Return (X, Y) of the center of cell containing provided text 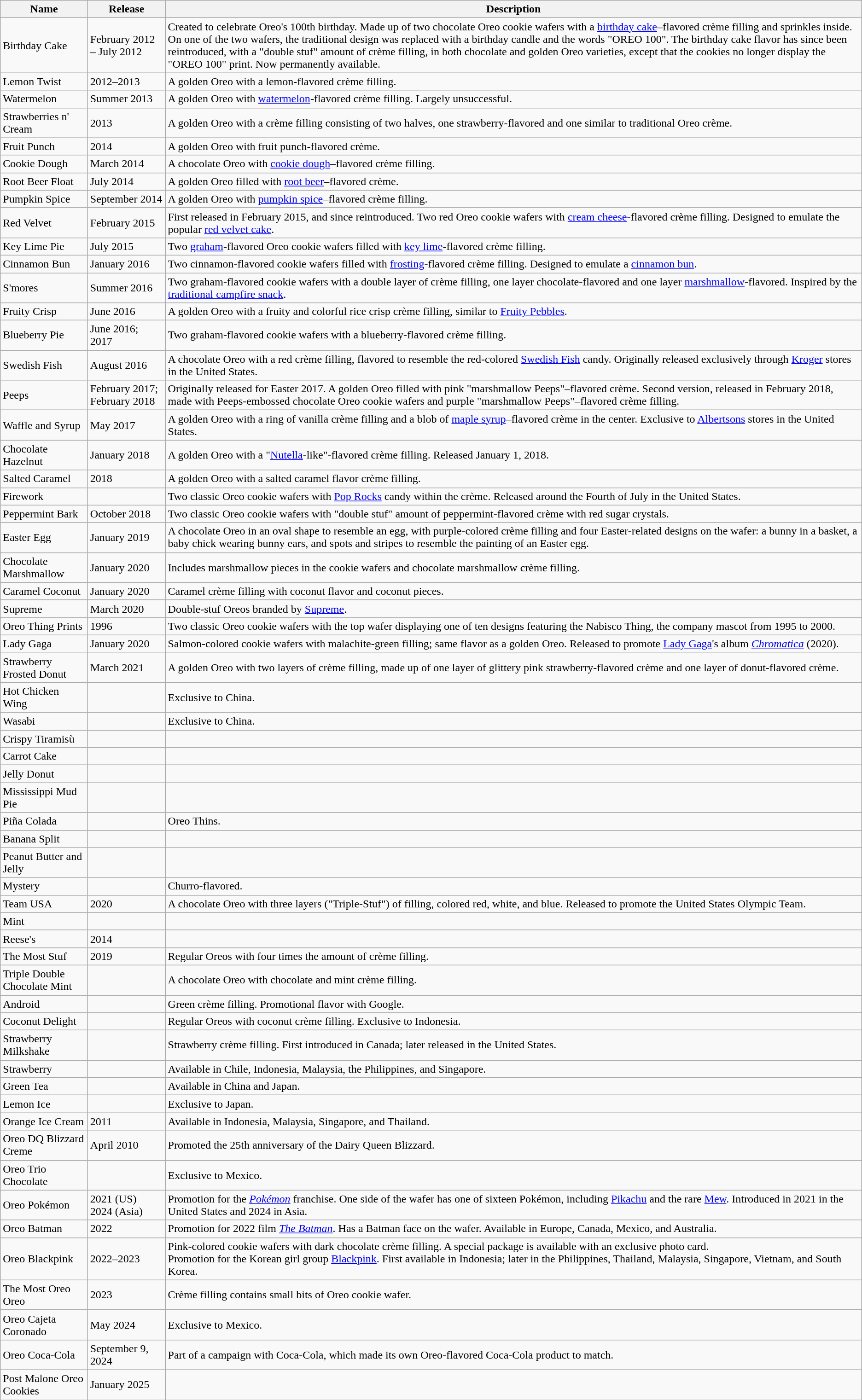
September 9, 2024 (126, 1354)
2022 (126, 1229)
Wasabi (44, 721)
Oreo Cajeta Coronado (44, 1325)
Fruity Crisp (44, 312)
Includes marshmallow pieces in the cookie wafers and chocolate marshmallow crème filling. (513, 567)
Oreo Thing Prints (44, 626)
Oreo Blackpink (44, 1259)
April 2010 (126, 1145)
Description (513, 9)
Fruit Punch (44, 146)
A golden Oreo with a "Nutella-like"-flavored crème filling. Released January 1, 2018. (513, 455)
Waffle and Syrup (44, 425)
2020 (126, 904)
January 2019 (126, 538)
Blueberry Pie (44, 335)
2011 (126, 1121)
August 2016 (126, 366)
Exclusive to Japan. (513, 1104)
Root Beer Float (44, 181)
Two classic Oreo cookie wafers with Pop Rocks candy within the crème. Released around the Fourth of July in the United States. (513, 496)
Part of a campaign with Coca-Cola, which made its own Oreo-flavored Coca-Cola product to match. (513, 1354)
Regular Oreos with four times the amount of crème filling. (513, 956)
Supreme (44, 609)
2022–2023 (126, 1259)
Mississippi Mud Pie (44, 797)
Strawberries n' Cream (44, 122)
2013 (126, 122)
January 2016 (126, 264)
May 2024 (126, 1325)
A golden Oreo with a crème filling consisting of two halves, one strawberry-flavored and one similar to traditional Oreo crème. (513, 122)
2012–2013 (126, 81)
Red Velvet (44, 223)
Name (44, 9)
May 2017 (126, 425)
A chocolate Oreo with chocolate and mint crème filling. (513, 980)
Oreo Batman (44, 1229)
Key Lime Pie (44, 246)
2021 (US)2024 (Asia) (126, 1205)
Green Tea (44, 1086)
A golden Oreo filled with root beer–flavored crème. (513, 181)
Coconut Delight (44, 1022)
Promoted the 25th anniversary of the Dairy Queen Blizzard. (513, 1145)
June 2016; 2017 (126, 335)
Pumpkin Spice (44, 199)
Watermelon (44, 99)
A golden Oreo with fruit punch-flavored crème. (513, 146)
January 2025 (126, 1385)
Salted Caramel (44, 479)
Cookie Dough (44, 164)
January 2018 (126, 455)
Caramel crème filling with coconut flavor and coconut pieces. (513, 591)
Peeps (44, 395)
Birthday Cake (44, 45)
A golden Oreo with pumpkin spice–flavored crème filling. (513, 199)
Carrot Cake (44, 756)
Lady Gaga (44, 644)
Mint (44, 921)
Mystery (44, 886)
Jelly Donut (44, 774)
Easter Egg (44, 538)
Summer 2016 (126, 287)
Two graham-flavored cookie wafers with a blueberry-flavored crème filling. (513, 335)
Green crème filling. Promotional flavor with Google. (513, 1004)
Oreo Thins. (513, 821)
Available in Indonesia, Malaysia, Singapore, and Thailand. (513, 1121)
2018 (126, 479)
Regular Oreos with coconut crème filling. Exclusive to Indonesia. (513, 1022)
A golden Oreo with watermelon-flavored crème filling. Largely unsuccessful. (513, 99)
June 2016 (126, 312)
Banana Split (44, 839)
Strawberry crème filling. First introduced in Canada; later released in the United States. (513, 1045)
A chocolate Oreo with three layers ("Triple-Stuf") of filling, colored red, white, and blue. Released to promote the United States Olympic Team. (513, 904)
Available in China and Japan. (513, 1086)
Peanut Butter and Jelly (44, 863)
Two classic Oreo cookie wafers with "double stuf" amount of peppermint-flavored crème with red sugar crystals. (513, 514)
Caramel Coconut (44, 591)
Lemon Ice (44, 1104)
Summer 2013 (126, 99)
July 2015 (126, 246)
Two graham-flavored Oreo cookie wafers filled with key lime-flavored crème filling. (513, 246)
Orange Ice Cream (44, 1121)
Oreo DQ Blizzard Creme (44, 1145)
Triple Double Chocolate Mint (44, 980)
Oreo Coca-Cola (44, 1354)
A golden Oreo with a lemon-flavored crème filling. (513, 81)
Peppermint Bark (44, 514)
March 2021 (126, 668)
S'mores (44, 287)
A golden Oreo with a salted caramel flavor crème filling. (513, 479)
The Most Oreo Oreo (44, 1295)
Post Malone Oreo Cookies (44, 1385)
Reese's (44, 939)
Strawberry Frosted Donut (44, 668)
September 2014 (126, 199)
October 2018 (126, 514)
1996 (126, 626)
March 2014 (126, 164)
Strawberry (44, 1069)
Chocolate Marshmallow (44, 567)
Chocolate Hazelnut (44, 455)
Team USA (44, 904)
February 2015 (126, 223)
Two classic Oreo cookie wafers with the top wafer displaying one of ten designs featuring the Nabisco Thing, the company mascot from 1995 to 2000. (513, 626)
Android (44, 1004)
Oreo Pokémon (44, 1205)
Crispy Tiramisù (44, 739)
February 2017; February 2018 (126, 395)
Oreo Trio Chocolate (44, 1175)
Strawberry Milkshake (44, 1045)
Churro-flavored. (513, 886)
Lemon Twist (44, 81)
The Most Stuf (44, 956)
Salmon-colored cookie wafers with malachite-green filling; same flavor as a golden Oreo. Released to promote Lady Gaga's album Chromatica (2020). (513, 644)
March 2020 (126, 609)
Swedish Fish (44, 366)
Two cinnamon-flavored cookie wafers filled with frosting-flavored crème filling. Designed to emulate a cinnamon bun. (513, 264)
A golden Oreo with a fruity and colorful rice crisp crème filling, similar to Fruity Pebbles. (513, 312)
Crème filling contains small bits of Oreo cookie wafer. (513, 1295)
Available in Chile, Indonesia, Malaysia, the Philippines, and Singapore. (513, 1069)
Promotion for 2022 film The Batman. Has a Batman face on the wafer. Available in Europe, Canada, Mexico, and Australia. (513, 1229)
Release (126, 9)
A chocolate Oreo with cookie dough–flavored crème filling. (513, 164)
Piña Colada (44, 821)
Firework (44, 496)
Cinnamon Bun (44, 264)
2019 (126, 956)
Hot Chicken Wing (44, 698)
Double-stuf Oreos branded by Supreme. (513, 609)
July 2014 (126, 181)
February 2012 – July 2012 (126, 45)
2023 (126, 1295)
